Identify which cell holds the provided text, then report its [X, Y] central coordinate. 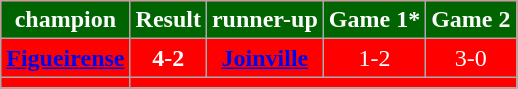
Game 1* [374, 20]
runner-up [264, 20]
Joinville [264, 58]
1-2 [374, 58]
Figueirense [66, 58]
Game 2 [471, 20]
champion [66, 20]
Result [168, 20]
3-0 [471, 58]
4-2 [168, 58]
